Determine the (X, Y) coordinate at the center of the cell enclosing the given text.  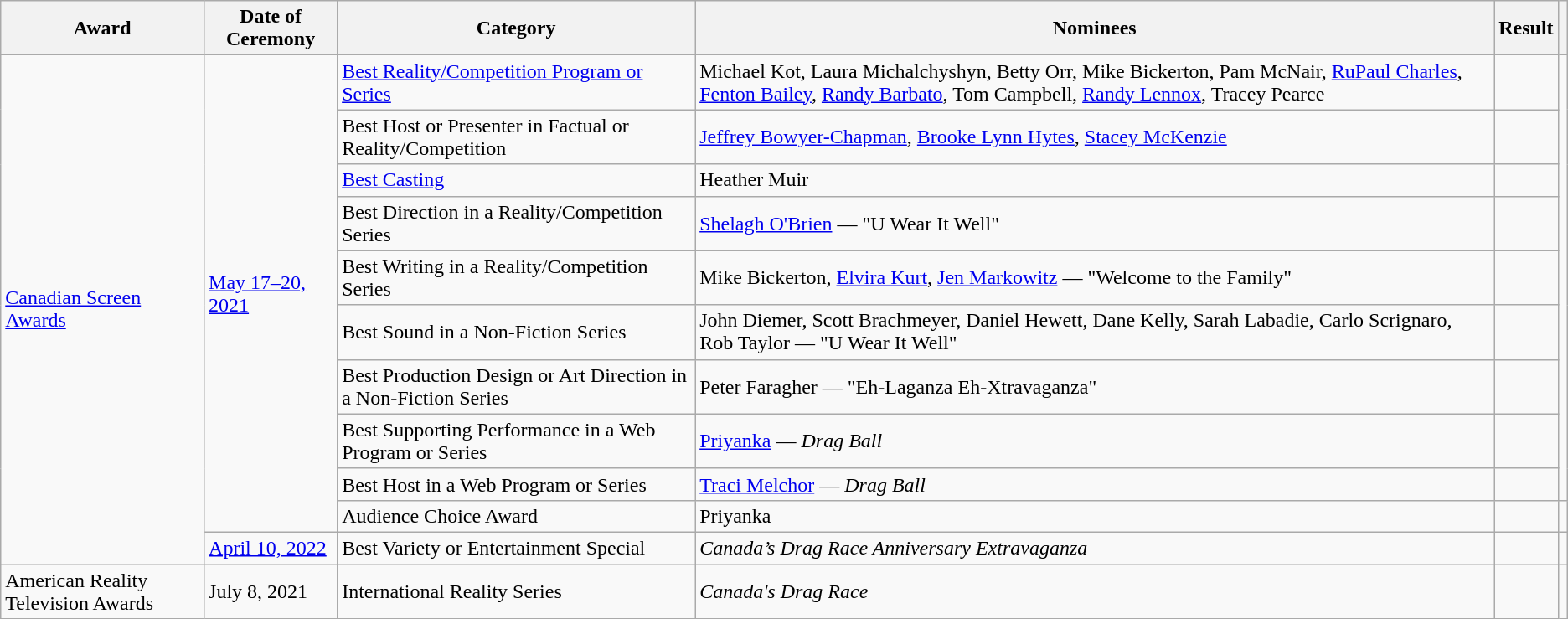
April 10, 2022 (271, 548)
Best Variety or Entertainment Special (516, 548)
Best Supporting Performance in a Web Program or Series (516, 441)
Mike Bickerton, Elvira Kurt, Jen Markowitz — "Welcome to the Family" (1095, 278)
Best Host or Presenter in Factual or Reality/Competition (516, 137)
Heather Muir (1095, 180)
Traci Melchor — Drag Ball (1095, 484)
May 17–20, 2021 (271, 294)
Best Direction in a Reality/Competition Series (516, 223)
John Diemer, Scott Brachmeyer, Daniel Hewett, Dane Kelly, Sarah Labadie, Carlo Scrignaro, Rob Taylor — "U Wear It Well" (1095, 332)
Category (516, 28)
International Reality Series (516, 591)
Shelagh O'Brien — "U Wear It Well" (1095, 223)
Date of Ceremony (271, 28)
Best Writing in a Reality/Competition Series (516, 278)
Peter Faragher — "Eh-Laganza Eh-Xtravaganza" (1095, 387)
Canadian Screen Awards (102, 310)
Result (1526, 28)
Best Production Design or Art Direction in a Non-Fiction Series (516, 387)
Best Reality/Competition Program or Series (516, 82)
Canada’s Drag Race Anniversary Extravaganza (1095, 548)
Audience Choice Award (516, 516)
Priyanka — Drag Ball (1095, 441)
Best Host in a Web Program or Series (516, 484)
July 8, 2021 (271, 591)
Nominees (1095, 28)
Priyanka (1095, 516)
Canada's Drag Race (1095, 591)
Award (102, 28)
Jeffrey Bowyer-Chapman, Brooke Lynn Hytes, Stacey McKenzie (1095, 137)
American Reality Television Awards (102, 591)
Best Casting (516, 180)
Best Sound in a Non-Fiction Series (516, 332)
